Return the (x, y) coordinate for the center point of the cell that contains the specified text.  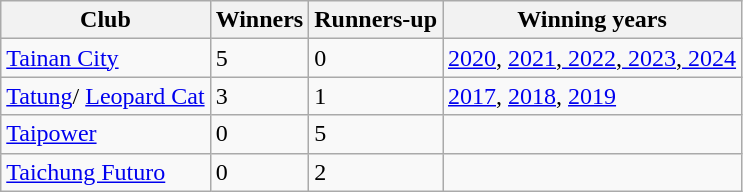
Taichung Futuro (106, 172)
Taipower (106, 134)
Tatung/ Leopard Cat (106, 96)
Winners (260, 20)
Runners-up (376, 20)
Tainan City (106, 58)
Winning years (592, 20)
Club (106, 20)
2017, 2018, 2019 (592, 96)
2 (376, 172)
3 (260, 96)
2020, 2021, 2022, 2023, 2024 (592, 58)
1 (376, 96)
